From the cell containing the given text, extract its center point as [X, Y] coordinate. 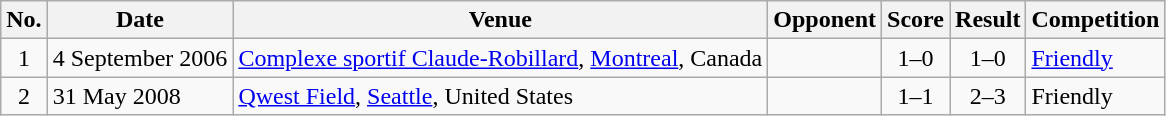
Venue [500, 20]
2 [24, 96]
Opponent [825, 20]
4 September 2006 [140, 58]
No. [24, 20]
Result [988, 20]
Competition [1096, 20]
1 [24, 58]
1–1 [916, 96]
Complexe sportif Claude-Robillard, Montreal, Canada [500, 58]
2–3 [988, 96]
Date [140, 20]
Score [916, 20]
31 May 2008 [140, 96]
Qwest Field, Seattle, United States [500, 96]
